Locate the cell with the specified text and output its [x, y] center coordinate. 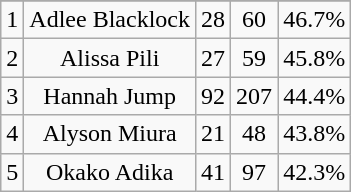
207 [254, 96]
4 [12, 134]
43.8% [314, 134]
41 [212, 172]
5 [12, 172]
Hannah Jump [110, 96]
Adlee Blacklock [110, 20]
42.3% [314, 172]
21 [212, 134]
46.7% [314, 20]
Alyson Miura [110, 134]
Alissa Pili [110, 58]
59 [254, 58]
3 [12, 96]
97 [254, 172]
60 [254, 20]
45.8% [314, 58]
28 [212, 20]
48 [254, 134]
27 [212, 58]
Okako Adika [110, 172]
1 [12, 20]
92 [212, 96]
44.4% [314, 96]
2 [12, 58]
